Search for the cell housing the specified text and yield its [x, y] center coordinate. 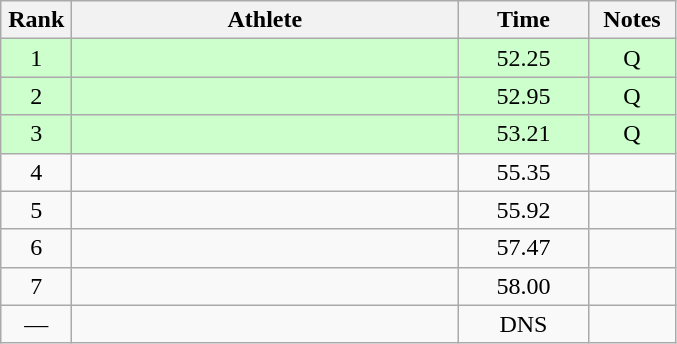
52.95 [524, 96]
4 [36, 172]
3 [36, 134]
Rank [36, 20]
57.47 [524, 248]
DNS [524, 324]
55.35 [524, 172]
55.92 [524, 210]
52.25 [524, 58]
2 [36, 96]
6 [36, 248]
7 [36, 286]
Athlete [265, 20]
53.21 [524, 134]
— [36, 324]
58.00 [524, 286]
5 [36, 210]
Notes [632, 20]
Time [524, 20]
1 [36, 58]
